Detect which cell encompasses the target text, then output its (X, Y) center coordinate. 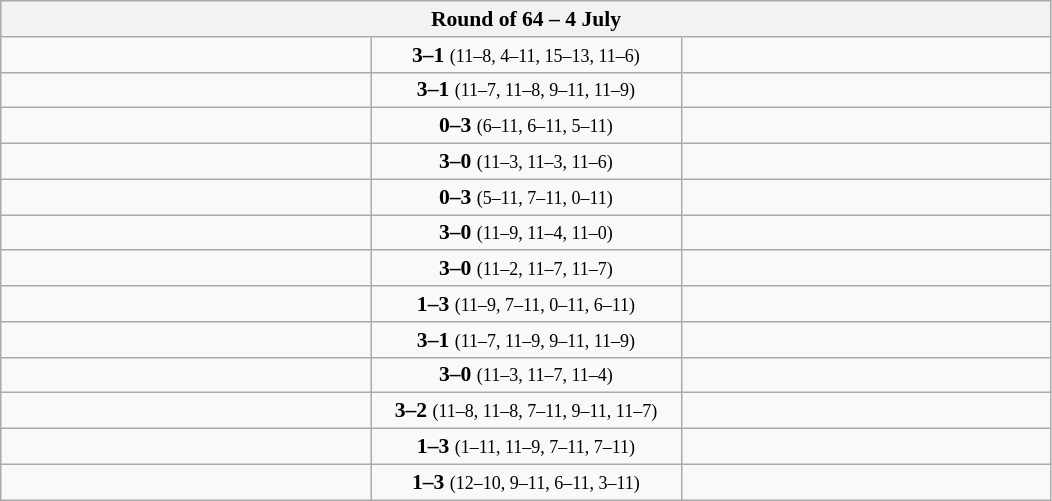
0–3 (5–11, 7–11, 0–11) (526, 197)
0–3 (6–11, 6–11, 5–11) (526, 126)
3–2 (11–8, 11–8, 7–11, 9–11, 11–7) (526, 411)
1–3 (1–11, 11–9, 7–11, 7–11) (526, 447)
Round of 64 – 4 July (526, 19)
3–0 (11–9, 11–4, 11–0) (526, 233)
3–0 (11–2, 11–7, 11–7) (526, 269)
3–1 (11–7, 11–9, 9–11, 11–9) (526, 340)
3–0 (11–3, 11–7, 11–4) (526, 375)
1–3 (11–9, 7–11, 0–11, 6–11) (526, 304)
3–0 (11–3, 11–3, 11–6) (526, 162)
3–1 (11–8, 4–11, 15–13, 11–6) (526, 55)
3–1 (11–7, 11–8, 9–11, 11–9) (526, 90)
1–3 (12–10, 9–11, 6–11, 3–11) (526, 482)
